Detect which cell encompasses the target text, then output its (x, y) center coordinate. 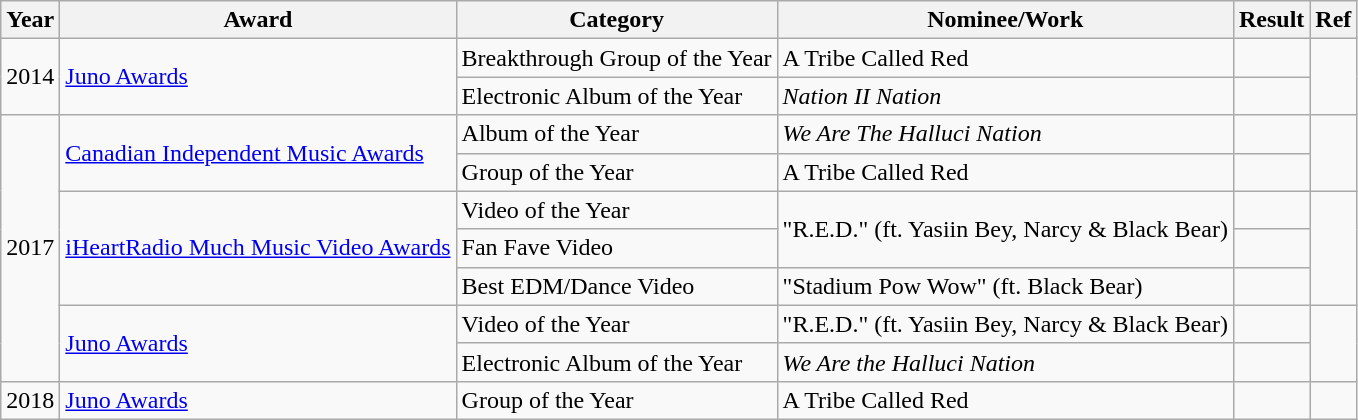
We Are The Halluci Nation (1005, 134)
Year (30, 20)
Result (1271, 20)
2014 (30, 77)
Award (258, 20)
Best EDM/Dance Video (616, 286)
iHeartRadio Much Music Video Awards (258, 248)
Fan Fave Video (616, 248)
Nation II Nation (1005, 96)
Category (616, 20)
Album of the Year (616, 134)
Breakthrough Group of the Year (616, 58)
Nominee/Work (1005, 20)
2018 (30, 400)
Ref (1334, 20)
"Stadium Pow Wow" (ft. Black Bear) (1005, 286)
2017 (30, 248)
We Are the Halluci Nation (1005, 362)
Canadian Independent Music Awards (258, 153)
